Search for the cell housing the specified text and yield its [X, Y] center coordinate. 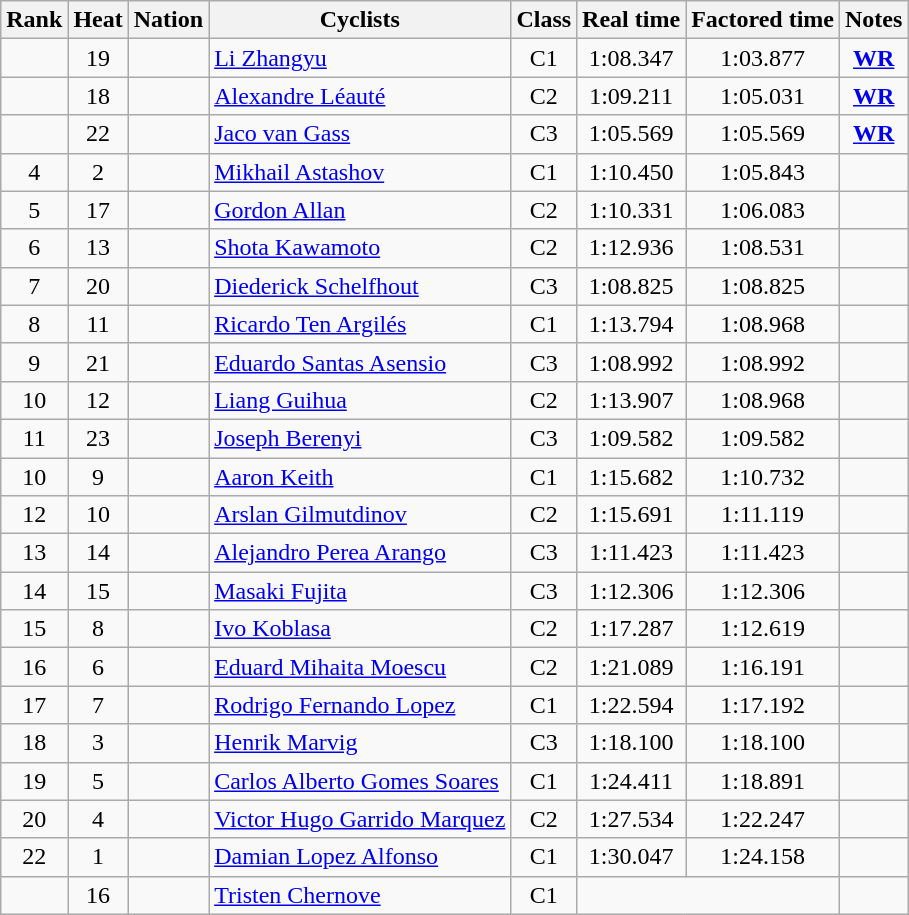
Nation [168, 20]
21 [98, 362]
1:21.089 [632, 667]
1:03.877 [763, 58]
Gordon Allan [360, 210]
1:11.119 [763, 515]
1:08.531 [763, 248]
Shota Kawamoto [360, 248]
1:05.031 [763, 96]
Class [544, 20]
1:17.287 [632, 629]
Tristen Chernove [360, 895]
Real time [632, 20]
1:09.211 [632, 96]
Eduardo Santas Asensio [360, 362]
Rank [34, 20]
Heat [98, 20]
1:24.158 [763, 857]
Alexandre Léauté [360, 96]
1 [98, 857]
Masaki Fujita [360, 591]
Henrik Marvig [360, 743]
1:12.936 [632, 248]
Jaco van Gass [360, 134]
1:16.191 [763, 667]
1:10.732 [763, 477]
Mikhail Astashov [360, 172]
1:10.331 [632, 210]
Ricardo Ten Argilés [360, 324]
Rodrigo Fernando Lopez [360, 705]
1:13.907 [632, 400]
Victor Hugo Garrido Marquez [360, 819]
Diederick Schelfhout [360, 286]
Aaron Keith [360, 477]
1:27.534 [632, 819]
1:22.247 [763, 819]
1:05.843 [763, 172]
Li Zhangyu [360, 58]
Liang Guihua [360, 400]
Joseph Berenyi [360, 438]
Ivo Koblasa [360, 629]
Factored time [763, 20]
3 [98, 743]
1:15.691 [632, 515]
1:08.347 [632, 58]
Cyclists [360, 20]
1:22.594 [632, 705]
1:15.682 [632, 477]
1:17.192 [763, 705]
1:06.083 [763, 210]
Alejandro Perea Arango [360, 553]
Carlos Alberto Gomes Soares [360, 781]
Notes [874, 20]
1:24.411 [632, 781]
1:10.450 [632, 172]
1:18.891 [763, 781]
Arslan Gilmutdinov [360, 515]
2 [98, 172]
23 [98, 438]
1:30.047 [632, 857]
1:12.619 [763, 629]
Eduard Mihaita Moescu [360, 667]
Damian Lopez Alfonso [360, 857]
1:13.794 [632, 324]
